From the cell containing the given text, extract its center point as [x, y] coordinate. 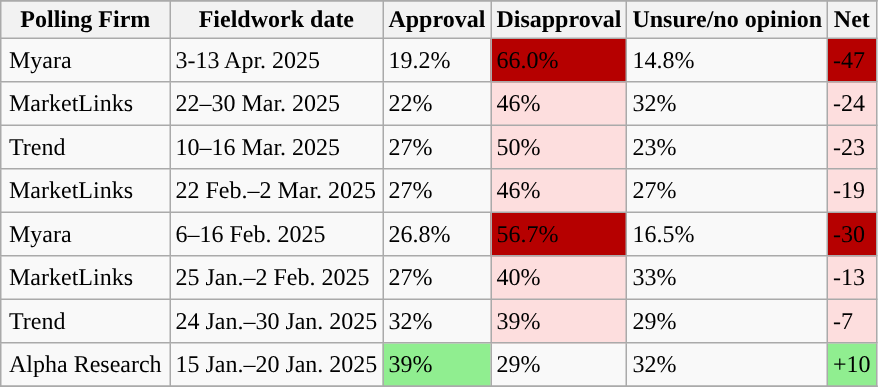
56.7% [559, 235]
3-13 Apr. 2025 [276, 61]
33% [728, 278]
26.8% [437, 235]
10–16 Mar. 2025 [276, 148]
23% [728, 148]
22 Feb.–2 Mar. 2025 [276, 191]
Net [852, 20]
40% [559, 278]
-23 [852, 148]
6–16 Feb. 2025 [276, 235]
-24 [852, 104]
15 Jan.–20 Jan. 2025 [276, 365]
Polling Firm [86, 20]
-7 [852, 322]
14.8% [728, 61]
-13 [852, 278]
16.5% [728, 235]
-19 [852, 191]
66.0% [559, 61]
19.2% [437, 61]
+10 [852, 365]
24 Jan.–30 Jan. 2025 [276, 322]
25 Jan.–2 Feb. 2025 [276, 278]
Alpha Research [86, 365]
50% [559, 148]
Disapproval [559, 20]
Fieldwork date [276, 20]
-47 [852, 61]
Approval [437, 20]
22% [437, 104]
-30 [852, 235]
Unsure/no opinion [728, 20]
22–30 Mar. 2025 [276, 104]
